Capture the cell that displays the provided text and extract its [X, Y] central coordinate. 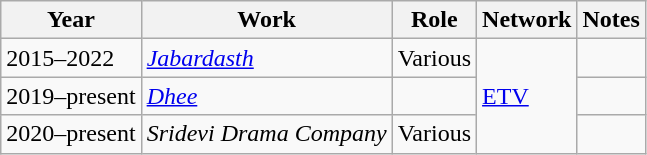
Network [527, 20]
2019–present [71, 96]
2015–2022 [71, 58]
Notes [611, 20]
Jabardasth [266, 58]
Year [71, 20]
Dhee [266, 96]
Work [266, 20]
Role [434, 20]
ETV [527, 96]
Sridevi Drama Company [266, 134]
2020–present [71, 134]
